Return (X, Y) of the center of cell containing provided text 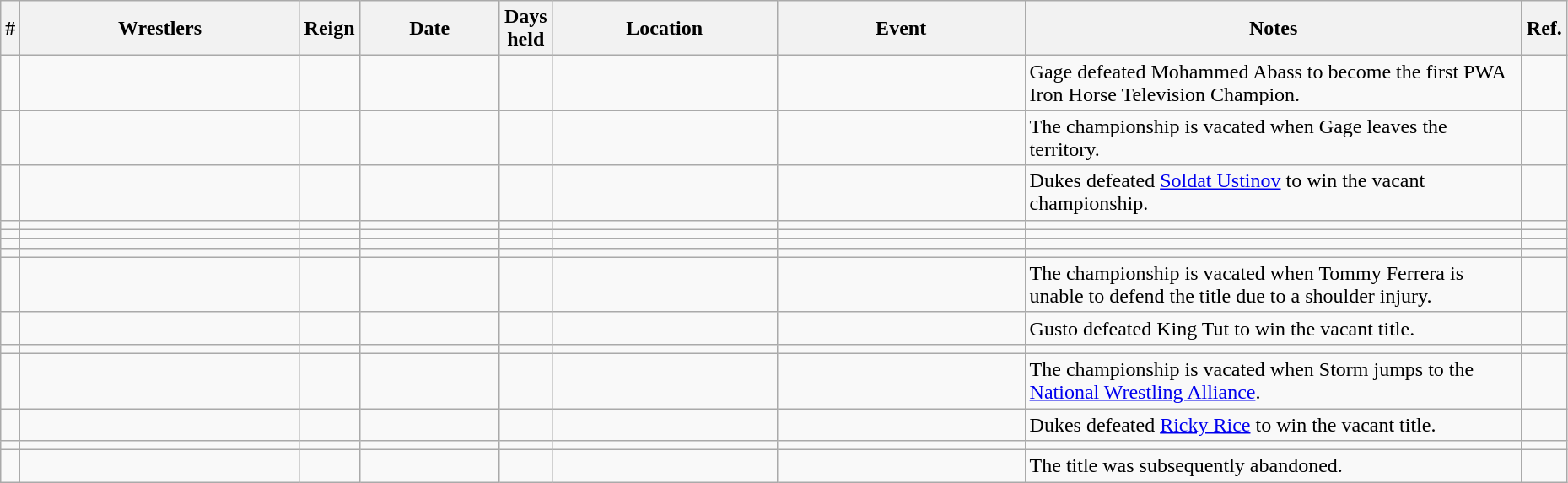
Location (665, 29)
Date (429, 29)
Reign (329, 29)
# (10, 29)
Event (901, 29)
The title was subsequently abandoned. (1274, 466)
Dukes defeated Soldat Ustinov to win the vacant championship. (1274, 192)
Daysheld (525, 29)
Wrestlers (160, 29)
Gage defeated Mohammed Abass to become the first PWA Iron Horse Television Champion. (1274, 83)
Gusto defeated King Tut to win the vacant title. (1274, 328)
The championship is vacated when Tommy Ferrera is unable to defend the title due to a shoulder injury. (1274, 285)
The championship is vacated when Gage leaves the territory. (1274, 138)
Notes (1274, 29)
The championship is vacated when Storm jumps to the National Wrestling Alliance. (1274, 381)
Ref. (1544, 29)
Dukes defeated Ricky Rice to win the vacant title. (1274, 424)
